From the cell containing the given text, extract its center point as (x, y) coordinate. 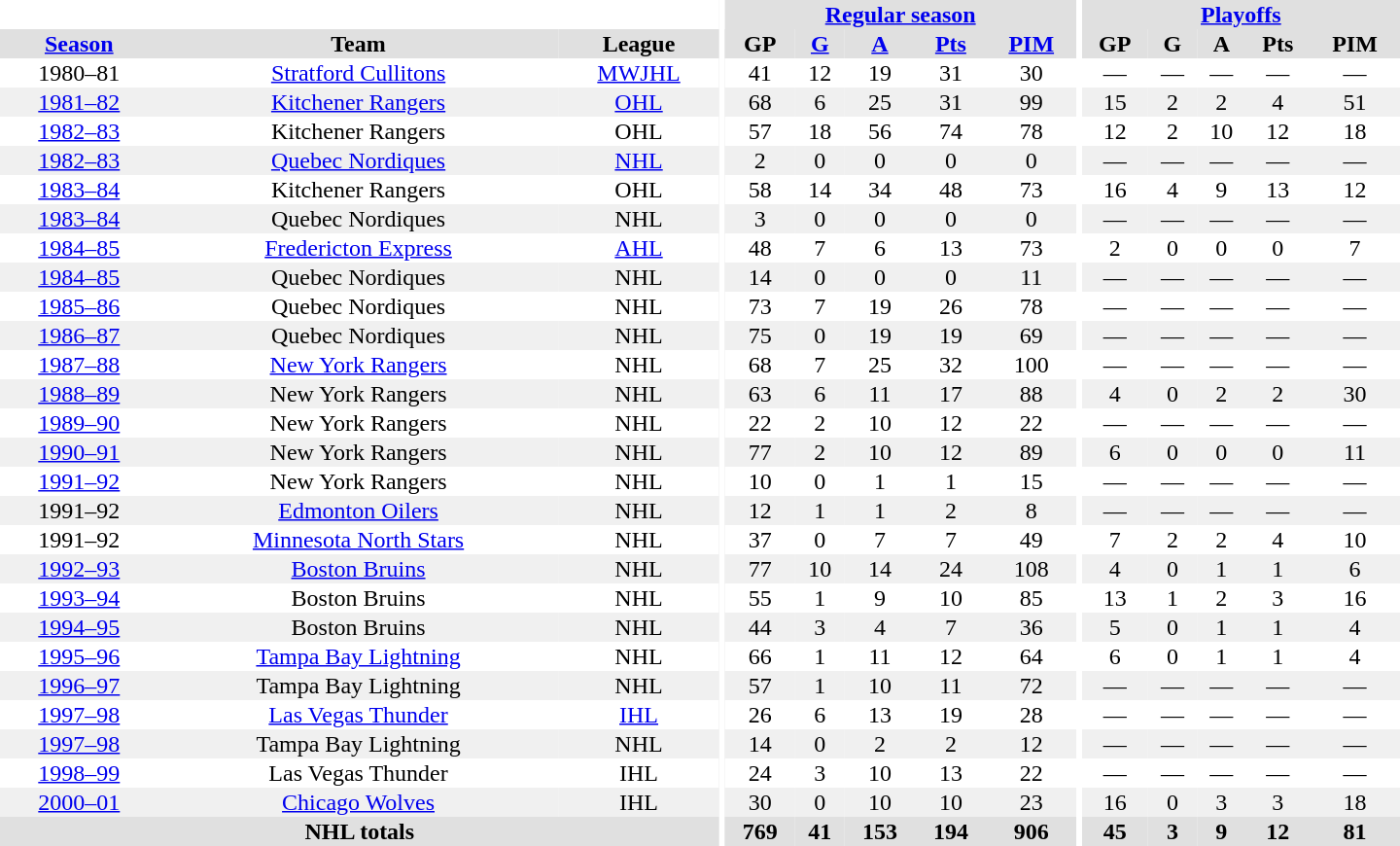
769 (760, 831)
1989–90 (80, 423)
1987–88 (80, 365)
85 (1031, 598)
17 (951, 394)
69 (1031, 335)
74 (951, 131)
8 (1031, 511)
League (638, 44)
88 (1031, 394)
1980–81 (80, 73)
66 (760, 656)
100 (1031, 365)
1990–91 (80, 452)
45 (1115, 831)
1981–82 (80, 102)
5 (1115, 627)
Team (359, 44)
1985–86 (80, 306)
Edmonton Oilers (359, 511)
58 (760, 190)
37 (760, 540)
2000–01 (80, 802)
Chicago Wolves (359, 802)
64 (1031, 656)
1993–94 (80, 598)
51 (1355, 102)
23 (1031, 802)
55 (760, 598)
81 (1355, 831)
99 (1031, 102)
89 (1031, 452)
56 (881, 131)
Minnesota North Stars (359, 540)
1996–97 (80, 686)
1992–93 (80, 569)
108 (1031, 569)
194 (951, 831)
1995–96 (80, 656)
1994–95 (80, 627)
Playoffs (1241, 15)
34 (881, 190)
153 (881, 831)
AHL (638, 248)
Stratford Cullitons (359, 73)
72 (1031, 686)
75 (760, 335)
32 (951, 365)
28 (1031, 715)
63 (760, 394)
Regular season (900, 15)
1988–89 (80, 394)
36 (1031, 627)
1998–99 (80, 773)
1986–87 (80, 335)
Season (80, 44)
NHL totals (360, 831)
49 (1031, 540)
44 (760, 627)
Fredericton Express (359, 248)
906 (1031, 831)
MWJHL (638, 73)
